Search for the cell housing the specified text and yield its [x, y] center coordinate. 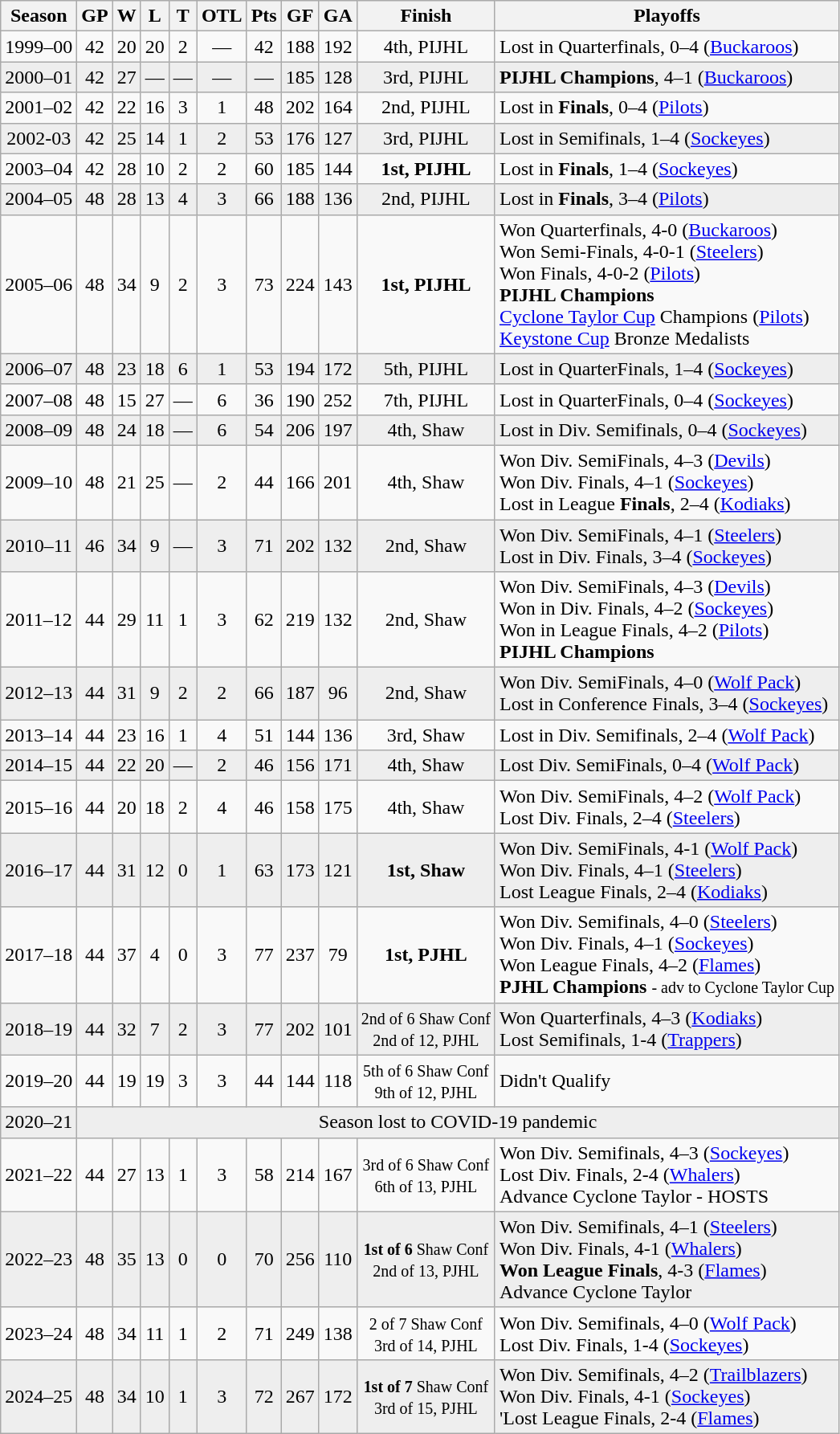
36 [263, 399]
2011–12 [39, 620]
2018–19 [39, 1028]
GA [337, 16]
2013–14 [39, 735]
121 [337, 870]
4th, PIJHL [426, 47]
Won Div. SemiFinals, 4–3 (Devils)Won in Div. Finals, 4–2 (Sockeyes)Won in League Finals, 4–2 (Pilots)PIJHL Champions [667, 620]
24 [127, 430]
L [154, 16]
2nd of 6 Shaw Conf2nd of 12, PJHL [426, 1028]
PIJHL Champions, 4–1 (Buckaroos) [667, 77]
2 of 7 Shaw Conf3rd of 14, PJHL [426, 1334]
Finish [426, 16]
3rd of 6 Shaw Conf6th of 13, PJHL [426, 1175]
2016–17 [39, 870]
Won Div. Semifinals, 4–0 (Wolf Pack)Lost Div. Finals, 1-4 (Sockeyes) [667, 1334]
197 [337, 430]
GF [300, 16]
14 [154, 138]
Playoffs [667, 16]
1st of 6 Shaw Conf2nd of 13, PJHL [426, 1260]
Lost in Finals, 0–4 (Pilots) [667, 108]
Won Div. Semifinals, 4–2 (Trailblazers)Won Div. Finals, 4-1 (Sockeyes)'Lost League Finals, 2-4 (Flames) [667, 1396]
Didn't Qualify [667, 1081]
2012–13 [39, 694]
Won Div. SemiFinals, 4–0 (Wolf Pack)Lost in Conference Finals, 3–4 (Sockeyes) [667, 694]
7th, PIJHL [426, 399]
W [127, 16]
3rd, Shaw [426, 735]
Lost in Div. Semifinals, 0–4 (Sockeyes) [667, 430]
Won Div. Semifinals, 4–0 (Steelers)Won Div. Finals, 4–1 (Sockeyes)Won League Finals, 4–2 (Flames)PJHL Champions - adv to Cyclone Taylor Cup [667, 954]
Lost in QuarterFinals, 1–4 (Sockeyes) [667, 369]
7 [154, 1028]
96 [337, 694]
32 [127, 1028]
190 [300, 399]
Season [39, 16]
Lost in QuarterFinals, 0–4 (Sockeyes) [667, 399]
Lost Div. SemiFinals, 0–4 (Wolf Pack) [667, 766]
Lost in Semifinals, 1–4 (Sockeyes) [667, 138]
73 [263, 284]
2010–11 [39, 545]
249 [300, 1334]
Won Quarterfinals, 4–3 (Kodiaks)Lost Semifinals, 1-4 (Trappers) [667, 1028]
21 [127, 482]
2005–06 [39, 284]
164 [337, 108]
2006–07 [39, 369]
1st, Shaw [426, 870]
Won Div. SemiFinals, 4–2 (Wolf Pack)Lost Div. Finals, 2–4 (Steelers) [667, 807]
158 [300, 807]
252 [337, 399]
35 [127, 1260]
2020–21 [39, 1122]
70 [263, 1260]
1st of 7 Shaw Conf3rd of 15, PJHL [426, 1396]
2002-03 [39, 138]
237 [300, 954]
2017–18 [39, 954]
2007–08 [39, 399]
194 [300, 369]
72 [263, 1396]
201 [337, 482]
12 [154, 870]
143 [337, 284]
T [183, 16]
Won Div. Semifinals, 4–3 (Sockeyes)Lost Div. Finals, 2-4 (Whalers)Advance Cyclone Taylor - HOSTS [667, 1175]
Lost in Finals, 1–4 (Sockeyes) [667, 169]
5th, PIJHL [426, 369]
2000–01 [39, 77]
62 [263, 620]
156 [300, 766]
127 [337, 138]
51 [263, 735]
267 [300, 1396]
Lost in Quarterfinals, 0–4 (Buckaroos) [667, 47]
63 [263, 870]
118 [337, 1081]
224 [300, 284]
2008–09 [39, 430]
15 [127, 399]
2024–25 [39, 1396]
5th of 6 Shaw Conf9th of 12, PJHL [426, 1081]
79 [337, 954]
206 [300, 430]
2004–05 [39, 199]
138 [337, 1334]
Won Div. SemiFinals, 4–1 (Steelers)Lost in Div. Finals, 3–4 (Sockeyes) [667, 545]
GP [95, 16]
2022–23 [39, 1260]
219 [300, 620]
2023–24 [39, 1334]
Lost in Finals, 3–4 (Pilots) [667, 199]
Pts [263, 16]
173 [300, 870]
58 [263, 1175]
54 [263, 430]
Lost in Div. Semifinals, 2–4 (Wolf Pack) [667, 735]
Won Div. SemiFinals, 4–3 (Devils)Won Div. Finals, 4–1 (Sockeyes)Lost in League Finals, 2–4 (Kodiaks) [667, 482]
192 [337, 47]
60 [263, 169]
2019–20 [39, 1081]
2001–02 [39, 108]
Won Div. Semifinals, 4–1 (Steelers)Won Div. Finals, 4-1 (Whalers)Won League Finals, 4-3 (Flames)Advance Cyclone Taylor [667, 1260]
176 [300, 138]
2003–04 [39, 169]
1999–00 [39, 47]
166 [300, 482]
171 [337, 766]
OTL [222, 16]
175 [337, 807]
214 [300, 1175]
101 [337, 1028]
29 [127, 620]
2021–22 [39, 1175]
187 [300, 694]
110 [337, 1260]
2015–16 [39, 807]
2014–15 [39, 766]
128 [337, 77]
256 [300, 1260]
Won Div. SemiFinals, 4-1 (Wolf Pack) Won Div. Finals, 4–1 (Steelers)Lost League Finals, 2–4 (Kodiaks) [667, 870]
2009–10 [39, 482]
167 [337, 1175]
1st, PJHL [426, 954]
Season lost to COVID-19 pandemic [458, 1122]
37 [127, 954]
